Capture the cell that displays the provided text and extract its [x, y] central coordinate. 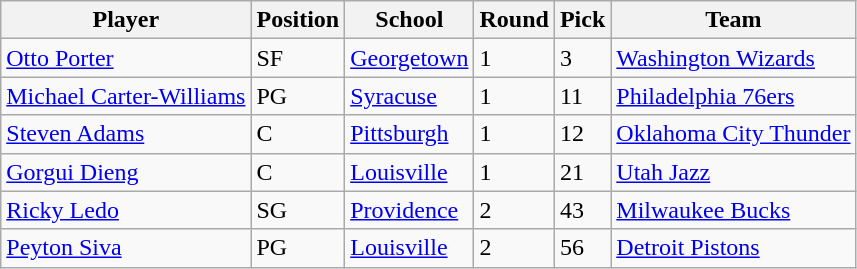
Milwaukee Bucks [734, 210]
11 [582, 96]
Position [298, 20]
Round [514, 20]
Syracuse [410, 96]
Team [734, 20]
SG [298, 210]
Providence [410, 210]
21 [582, 172]
Peyton Siva [126, 248]
56 [582, 248]
Oklahoma City Thunder [734, 134]
Otto Porter [126, 58]
Pick [582, 20]
School [410, 20]
Michael Carter-Williams [126, 96]
Pittsburgh [410, 134]
Philadelphia 76ers [734, 96]
12 [582, 134]
Washington Wizards [734, 58]
Player [126, 20]
Gorgui Dieng [126, 172]
43 [582, 210]
Steven Adams [126, 134]
Ricky Ledo [126, 210]
Utah Jazz [734, 172]
Detroit Pistons [734, 248]
3 [582, 58]
Georgetown [410, 58]
SF [298, 58]
